For the text-containing cell, return its midpoint in [x, y] coordinate format. 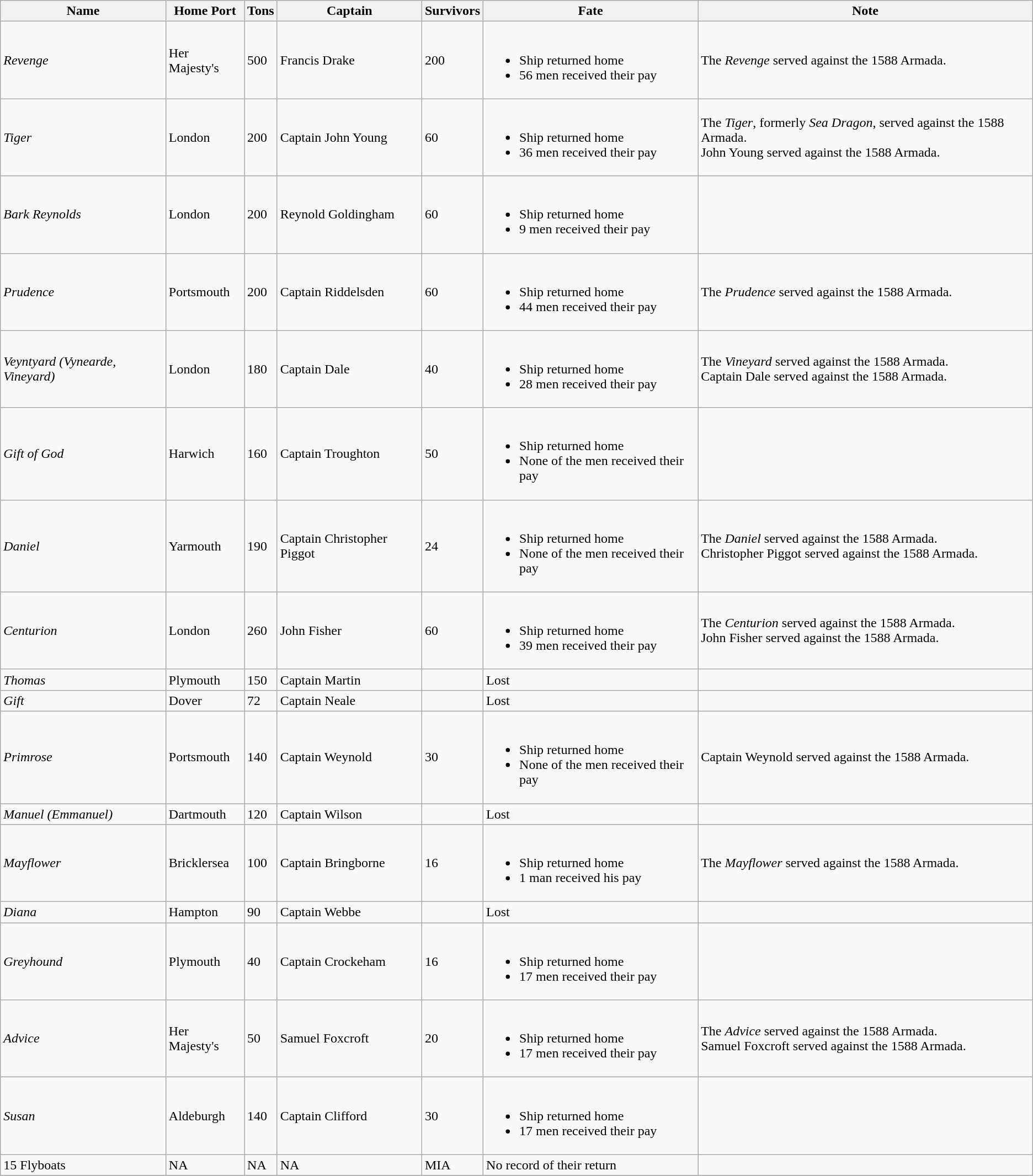
20 [452, 1039]
No record of their return [590, 1165]
Thomas [83, 680]
Captain Neale [349, 701]
Reynold Goldingham [349, 215]
Centurion [83, 630]
Gift of God [83, 453]
Susan [83, 1116]
Tiger [83, 137]
24 [452, 546]
The Revenge served against the 1588 Armada. [865, 60]
Captain Dale [349, 369]
Captain Webbe [349, 912]
Captain Crockeham [349, 961]
Daniel [83, 546]
Bricklersea [205, 863]
The Tiger, formerly Sea Dragon, served against the 1588 Armada.John Young served against the 1588 Armada. [865, 137]
Harwich [205, 453]
Home Port [205, 11]
72 [261, 701]
Ship returned home9 men received their pay [590, 215]
Ship returned home28 men received their pay [590, 369]
Captain Bringborne [349, 863]
Tons [261, 11]
Survivors [452, 11]
Primrose [83, 757]
Gift [83, 701]
Captain John Young [349, 137]
Ship returned home1 man received his pay [590, 863]
90 [261, 912]
120 [261, 814]
Dartmouth [205, 814]
160 [261, 453]
100 [261, 863]
Captain Christopher Piggot [349, 546]
Captain Clifford [349, 1116]
The Advice served against the 1588 Armada.Samuel Foxcroft served against the 1588 Armada. [865, 1039]
Captain Weynold [349, 757]
The Mayflower served against the 1588 Armada. [865, 863]
The Vineyard served against the 1588 Armada.Captain Dale served against the 1588 Armada. [865, 369]
The Centurion served against the 1588 Armada.John Fisher served against the 1588 Armada. [865, 630]
Ship returned home56 men received their pay [590, 60]
150 [261, 680]
MIA [452, 1165]
John Fisher [349, 630]
Ship returned home36 men received their pay [590, 137]
Yarmouth [205, 546]
Greyhound [83, 961]
Captain Riddelsden [349, 292]
The Prudence served against the 1588 Armada. [865, 292]
Veyntyard (Vynearde, Vineyard) [83, 369]
Bark Reynolds [83, 215]
Name [83, 11]
190 [261, 546]
Dover [205, 701]
Captain Wilson [349, 814]
180 [261, 369]
500 [261, 60]
Advice [83, 1039]
Aldeburgh [205, 1116]
Francis Drake [349, 60]
Hampton [205, 912]
Captain Troughton [349, 453]
Fate [590, 11]
The Daniel served against the 1588 Armada.Christopher Piggot served against the 1588 Armada. [865, 546]
Captain [349, 11]
Samuel Foxcroft [349, 1039]
Manuel (Emmanuel) [83, 814]
Note [865, 11]
Prudence [83, 292]
Mayflower [83, 863]
Captain Weynold served against the 1588 Armada. [865, 757]
Captain Martin [349, 680]
Ship returned home44 men received their pay [590, 292]
15 Flyboats [83, 1165]
Revenge [83, 60]
260 [261, 630]
Diana [83, 912]
Ship returned home39 men received their pay [590, 630]
